Provide the (X, Y) coordinate of the cell's center where the given text is located.  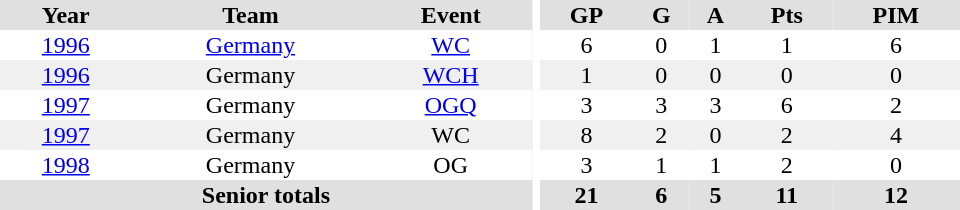
OGQ (450, 105)
1998 (66, 165)
Team (250, 15)
Year (66, 15)
A (715, 15)
WCH (450, 75)
GP (587, 15)
8 (587, 135)
PIM (896, 15)
Event (450, 15)
OG (450, 165)
12 (896, 195)
11 (787, 195)
5 (715, 195)
Senior totals (266, 195)
4 (896, 135)
21 (587, 195)
Pts (787, 15)
G (661, 15)
